Provide the (X, Y) coordinate of the cell's center where the given text is located.  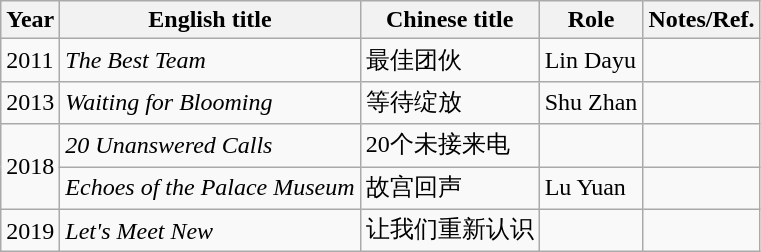
Notes/Ref. (702, 20)
Year (30, 20)
2013 (30, 102)
等待绽放 (450, 102)
2019 (30, 230)
20个未接来电 (450, 146)
2011 (30, 60)
最佳团伙 (450, 60)
Let's Meet New (210, 230)
Role (591, 20)
Waiting for Blooming (210, 102)
Lu Yuan (591, 188)
Lin Dayu (591, 60)
2018 (30, 166)
让我们重新认识 (450, 230)
Chinese title (450, 20)
故宫回声 (450, 188)
Echoes of the Palace Museum (210, 188)
English title (210, 20)
20 Unanswered Calls (210, 146)
Shu Zhan (591, 102)
The Best Team (210, 60)
